Detect which cell encompasses the target text, then output its [X, Y] center coordinate. 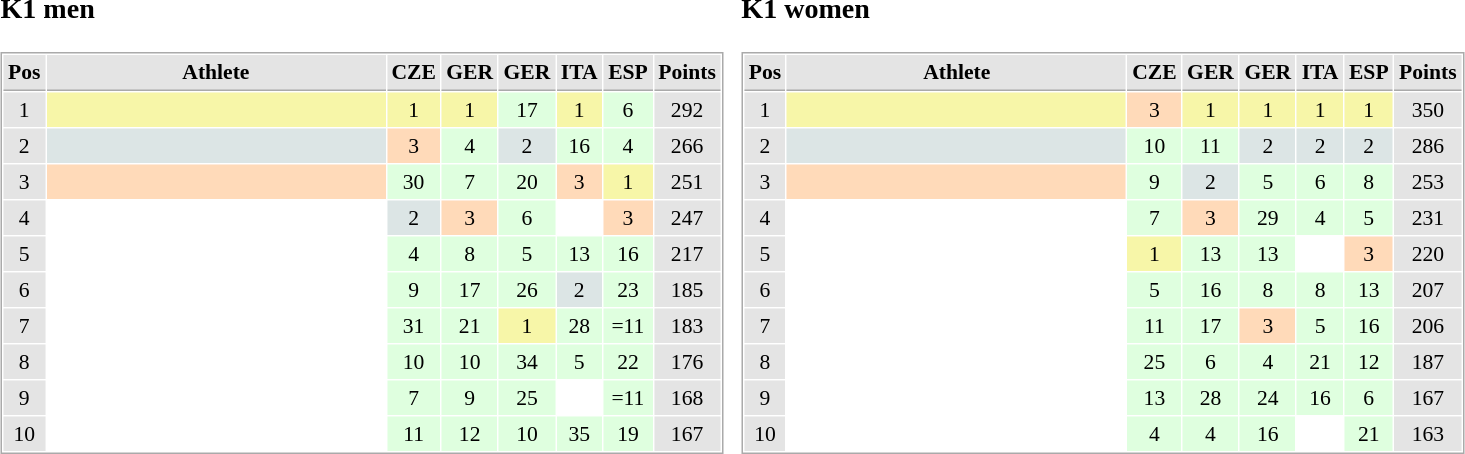
163 [1428, 434]
20 [527, 182]
217 [688, 254]
183 [688, 326]
176 [688, 362]
207 [1428, 290]
187 [1428, 362]
26 [527, 290]
266 [688, 146]
35 [579, 434]
24 [1268, 398]
29 [1268, 218]
30 [414, 182]
168 [688, 398]
251 [688, 182]
350 [1428, 110]
22 [628, 362]
231 [1428, 218]
31 [414, 326]
34 [527, 362]
206 [1428, 326]
247 [688, 218]
220 [1428, 254]
292 [688, 110]
23 [628, 290]
185 [688, 290]
253 [1428, 182]
286 [1428, 146]
19 [628, 434]
